Output the [X, Y] coordinate of the center of the cell containing the given text.  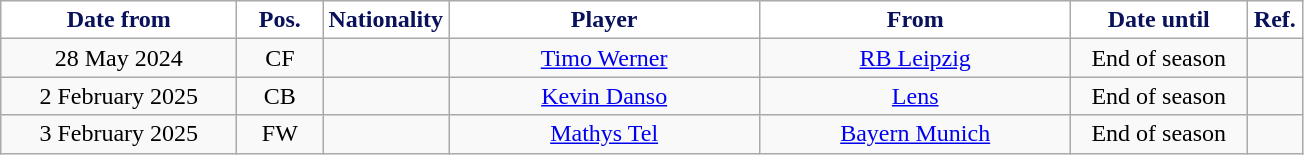
Mathys Tel [604, 134]
2 February 2025 [119, 96]
Ref. [1275, 20]
From [916, 20]
Kevin Danso [604, 96]
RB Leipzig [916, 58]
28 May 2024 [119, 58]
Nationality [386, 20]
Pos. [280, 20]
Bayern Munich [916, 134]
FW [280, 134]
Player [604, 20]
Date until [1159, 20]
CF [280, 58]
Lens [916, 96]
Timo Werner [604, 58]
3 February 2025 [119, 134]
CB [280, 96]
Date from [119, 20]
